From the cell containing the given text, extract its center point as [x, y] coordinate. 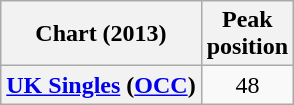
UK Singles (OCC) [101, 85]
Chart (2013) [101, 34]
48 [247, 85]
Peakposition [247, 34]
